Identify which cell holds the provided text, then report its [X, Y] central coordinate. 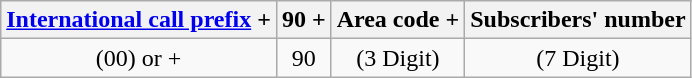
Area code + [398, 20]
(7 Digit) [578, 58]
(00) or + [139, 58]
International call prefix + [139, 20]
90 + [304, 20]
(3 Digit) [398, 58]
Subscribers' number [578, 20]
90 [304, 58]
